Detect which cell encompasses the target text, then output its (x, y) center coordinate. 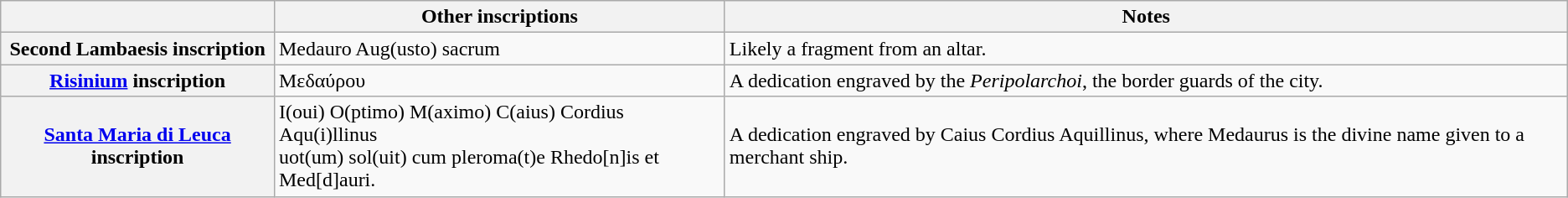
Medauro Aug(usto) sacrum (499, 49)
I(oui) O(ptimo) M(aximo) C(aius) Cordius Aqu(i)llinusuot(um) sol(uit) cum pleroma(t)e Rhedo[n]is et Med[d]auri. (499, 146)
Risinium inscription (137, 81)
Notes (1146, 17)
Other inscriptions (499, 17)
A dedication engraved by Caius Cordius Aquillinus, where Medaurus is the divine name given to a merchant ship. (1146, 146)
Likely a fragment from an altar. (1146, 49)
Second Lambaesis inscription (137, 49)
A dedication engraved by the Peripolarchoi, the border guards of the city. (1146, 81)
Santa Maria di Leuca inscription (137, 146)
Μεδαύρου (499, 81)
